Locate the cell with the specified text and output its [x, y] center coordinate. 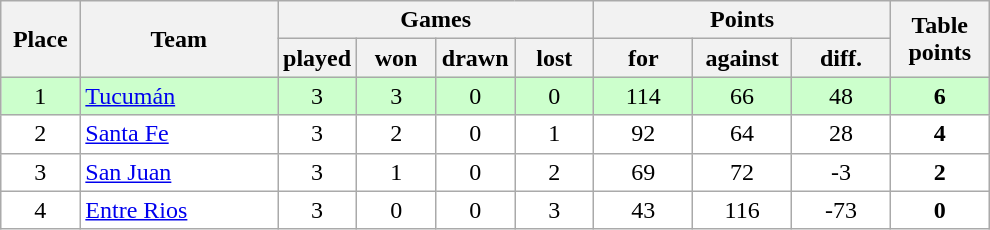
114 [644, 96]
Place [40, 39]
6 [940, 96]
Games [436, 20]
28 [842, 134]
lost [554, 58]
Points [742, 20]
against [742, 58]
-73 [842, 210]
Entre Rios [179, 210]
64 [742, 134]
Tablepoints [940, 39]
-3 [842, 172]
Santa Fe [179, 134]
played [318, 58]
69 [644, 172]
for [644, 58]
43 [644, 210]
Tucumán [179, 96]
won [396, 58]
92 [644, 134]
48 [842, 96]
San Juan [179, 172]
66 [742, 96]
Team [179, 39]
diff. [842, 58]
116 [742, 210]
72 [742, 172]
drawn [476, 58]
